Detect which cell encompasses the target text, then output its (X, Y) center coordinate. 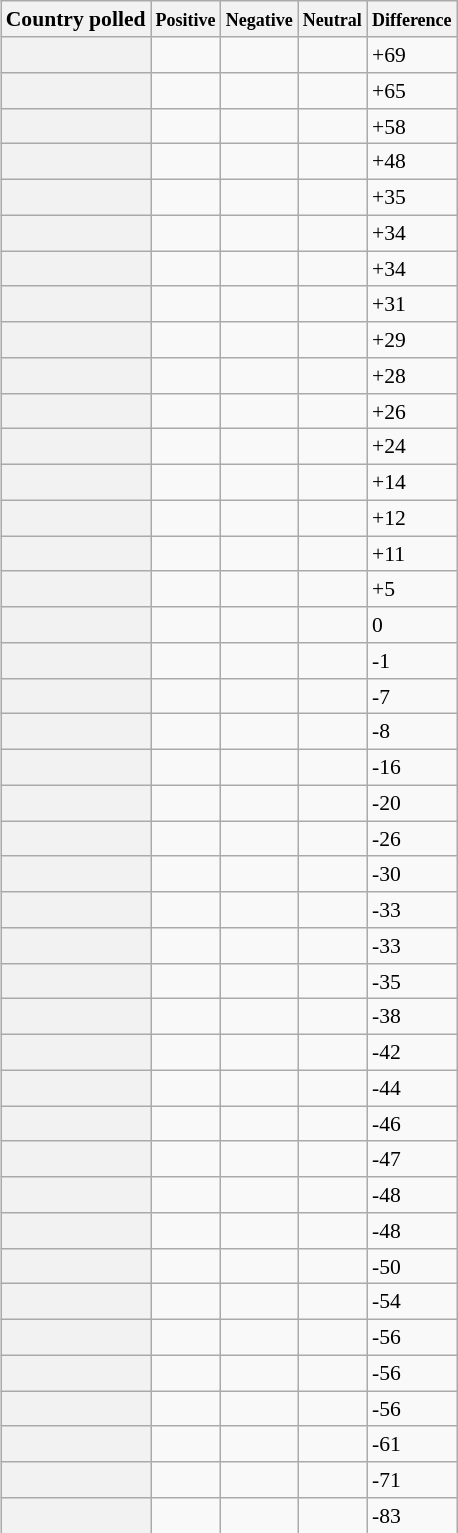
-54 (412, 1302)
+26 (412, 411)
-47 (412, 1159)
+24 (412, 447)
-42 (412, 1052)
Positive (186, 19)
+58 (412, 126)
+14 (412, 482)
-44 (412, 1088)
-71 (412, 1480)
+29 (412, 340)
-7 (412, 696)
-8 (412, 732)
-61 (412, 1444)
Country polled (76, 19)
-20 (412, 803)
0 (412, 625)
-30 (412, 874)
+31 (412, 304)
+65 (412, 91)
+69 (412, 55)
-35 (412, 981)
-50 (412, 1266)
Neutral (332, 19)
+11 (412, 554)
+28 (412, 376)
-16 (412, 767)
-38 (412, 1017)
+48 (412, 162)
-46 (412, 1124)
+12 (412, 518)
+35 (412, 197)
-1 (412, 661)
Negative (260, 19)
Difference (412, 19)
+5 (412, 589)
-26 (412, 839)
